Capture the cell that displays the provided text and extract its [X, Y] central coordinate. 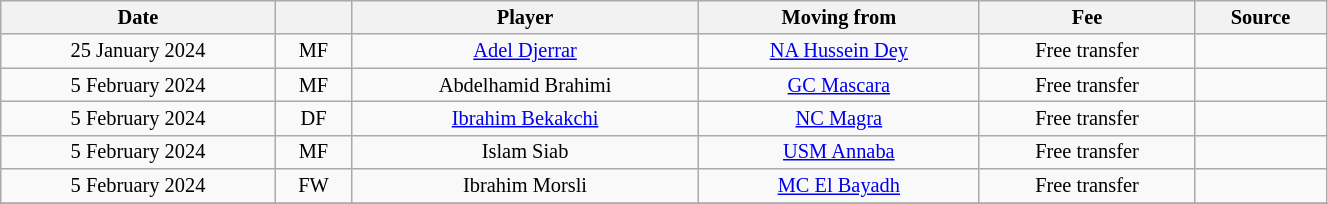
NC Magra [838, 118]
Player [526, 17]
25 January 2024 [138, 51]
MC El Bayadh [838, 186]
GC Mascara [838, 85]
NA Hussein Dey [838, 51]
Fee [1086, 17]
Ibrahim Bekakchi [526, 118]
Ibrahim Morsli [526, 186]
Moving from [838, 17]
Islam Siab [526, 152]
Adel Djerrar [526, 51]
USM Annaba [838, 152]
DF [313, 118]
Abdelhamid Brahimi [526, 85]
Source [1261, 17]
Date [138, 17]
FW [313, 186]
